From the cell containing the given text, extract its center point as (x, y) coordinate. 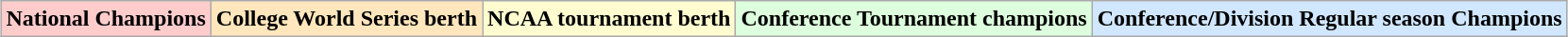
College World Series berth (346, 19)
Conference/Division Regular season Champions (1330, 19)
National Champions (106, 19)
NCAA tournament berth (609, 19)
Conference Tournament champions (914, 19)
